Pinpoint the cell where the given text exists, returning its [X, Y] midpoint coordinate. 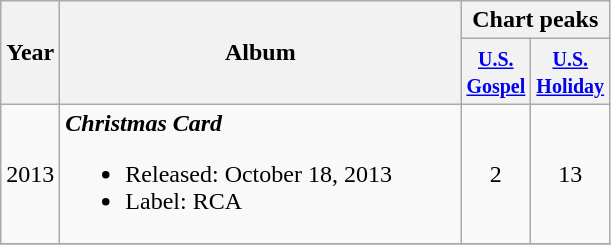
13 [570, 174]
2 [496, 174]
Year [30, 52]
Chart peaks [536, 20]
2013 [30, 174]
U.S. Gospel [496, 72]
Christmas CardReleased: October 18, 2013Label: RCA [260, 174]
U.S. Holiday [570, 72]
Album [260, 52]
